Extract the (x, y) coordinate from the center of the cell holding the provided text.  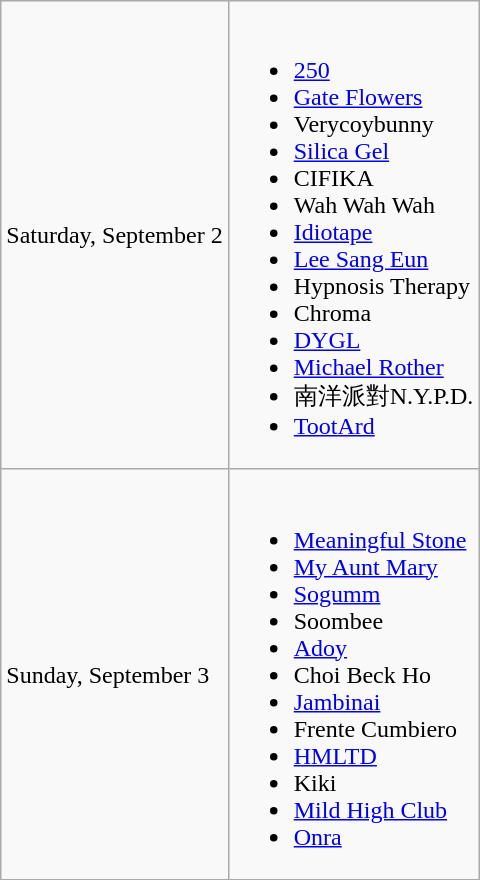
Meaningful Stone My Aunt Mary Sogumm Soombee Adoy Choi Beck Ho Jambinai Frente Cumbiero HMLTD Kiki Mild High Club Onra (354, 674)
250 Gate Flowers Verycoybunny Silica Gel CIFIKA Wah Wah Wah Idiotape Lee Sang Eun Hypnosis Therapy Chroma DYGL Michael Rother 南洋派對N.Y.P.D. TootArd (354, 236)
Sunday, September 3 (114, 674)
Saturday, September 2 (114, 236)
